Locate the cell with the specified text and output its [X, Y] center coordinate. 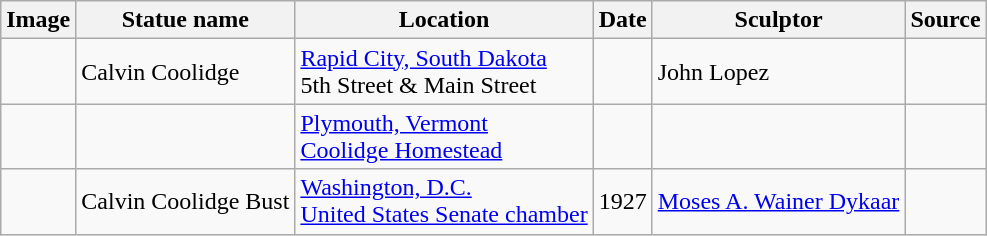
Plymouth, VermontCoolidge Homestead [444, 136]
Statue name [186, 20]
1927 [622, 202]
Moses A. Wainer Dykaar [778, 202]
Calvin Coolidge [186, 72]
Source [946, 20]
Calvin Coolidge Bust [186, 202]
Sculptor [778, 20]
Washington, D.C.United States Senate chamber [444, 202]
John Lopez [778, 72]
Image [38, 20]
Date [622, 20]
Location [444, 20]
Rapid City, South Dakota5th Street & Main Street [444, 72]
